Search for the cell housing the specified text and yield its (x, y) center coordinate. 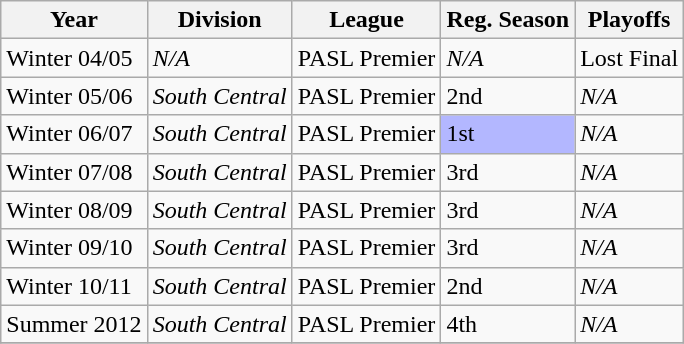
Playoffs (630, 20)
Division (220, 20)
4th (508, 324)
Summer 2012 (74, 324)
Winter 06/07 (74, 134)
Winter 07/08 (74, 172)
Winter 08/09 (74, 210)
Winter 04/05 (74, 58)
League (366, 20)
Winter 05/06 (74, 96)
Year (74, 20)
Winter 09/10 (74, 248)
Lost Final (630, 58)
Winter 10/11 (74, 286)
Reg. Season (508, 20)
1st (508, 134)
